Extract the [x, y] coordinate from the center of the cell holding the provided text.  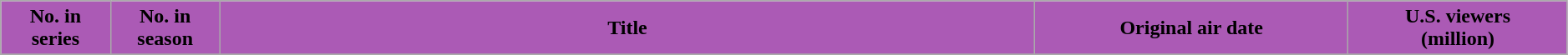
Title [627, 28]
No. inseason [165, 28]
No. inseries [55, 28]
Original air date [1191, 28]
U.S. viewers(million) [1459, 28]
